Scan for the cell matching the given text and deliver its (X, Y) coordinate at center. 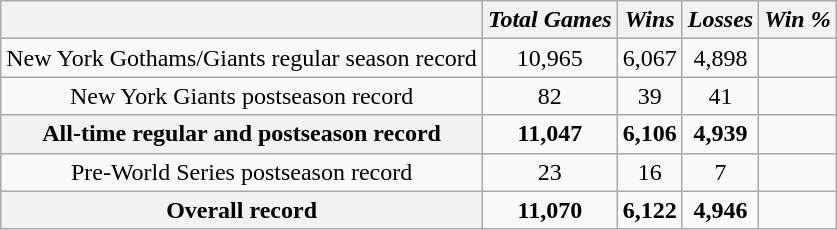
New York Gothams/Giants regular season record (242, 58)
New York Giants postseason record (242, 96)
82 (550, 96)
Wins (650, 20)
11,070 (550, 210)
4,946 (720, 210)
39 (650, 96)
10,965 (550, 58)
Total Games (550, 20)
All-time regular and postseason record (242, 134)
Overall record (242, 210)
41 (720, 96)
23 (550, 172)
4,939 (720, 134)
6,122 (650, 210)
11,047 (550, 134)
6,106 (650, 134)
6,067 (650, 58)
Win % (798, 20)
7 (720, 172)
16 (650, 172)
4,898 (720, 58)
Pre-World Series postseason record (242, 172)
Losses (720, 20)
